For the text-containing cell, return its midpoint in (X, Y) coordinate format. 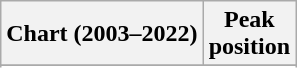
Chart (2003–2022) (102, 34)
Peakposition (249, 34)
